Extract the (X, Y) coordinate from the center of the cell holding the provided text.  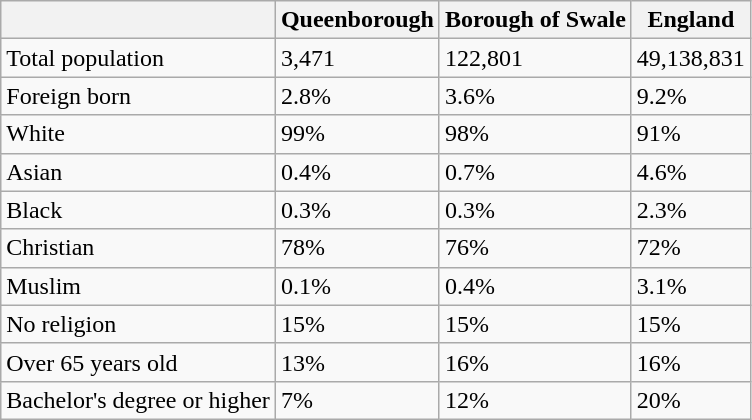
England (690, 20)
3.6% (535, 96)
0.1% (357, 286)
Over 65 years old (138, 362)
20% (690, 400)
9.2% (690, 96)
No religion (138, 324)
72% (690, 248)
7% (357, 400)
78% (357, 248)
13% (357, 362)
76% (535, 248)
3.1% (690, 286)
Bachelor's degree or higher (138, 400)
4.6% (690, 172)
91% (690, 134)
122,801 (535, 58)
Asian (138, 172)
Christian (138, 248)
49,138,831 (690, 58)
Total population (138, 58)
2.3% (690, 210)
Borough of Swale (535, 20)
2.8% (357, 96)
Foreign born (138, 96)
12% (535, 400)
98% (535, 134)
3,471 (357, 58)
0.7% (535, 172)
Queenborough (357, 20)
White (138, 134)
Black (138, 210)
Muslim (138, 286)
99% (357, 134)
